Locate the cell with the specified text and output its [X, Y] center coordinate. 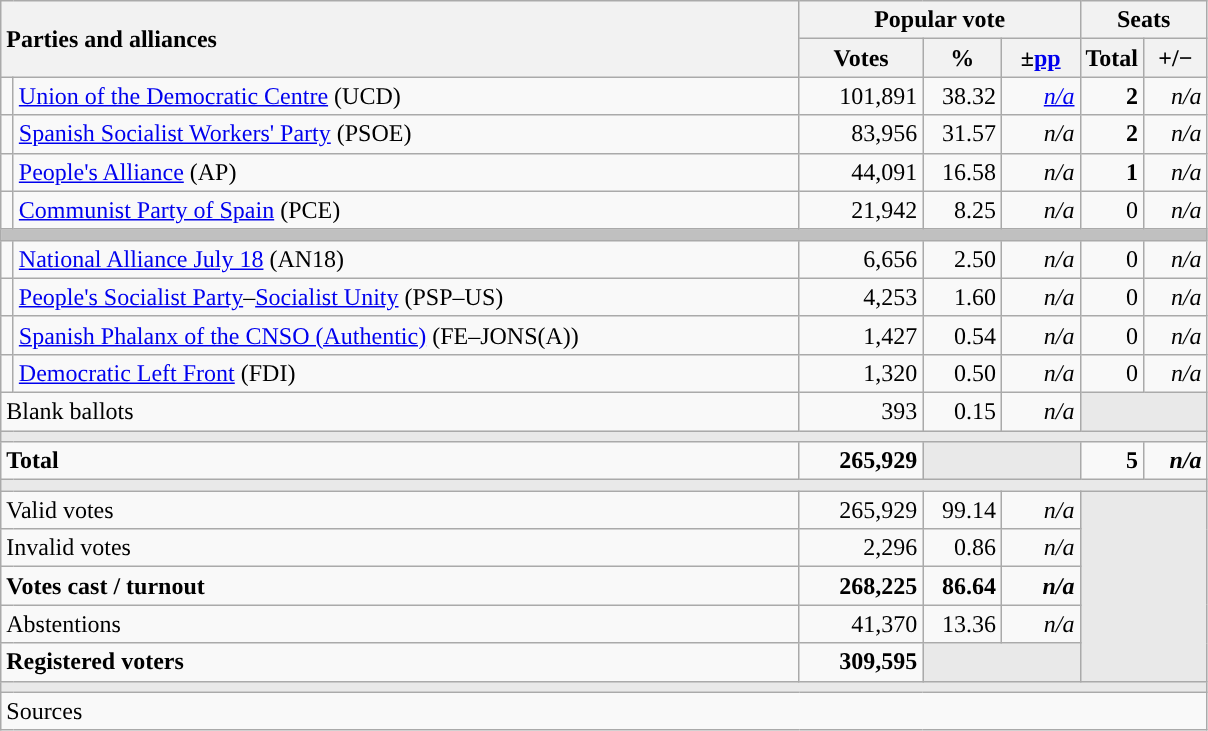
Seats [1144, 20]
Popular vote [940, 20]
44,091 [861, 172]
38.32 [962, 96]
31.57 [962, 134]
Abstentions [400, 624]
% [962, 58]
268,225 [861, 586]
1.60 [962, 297]
393 [861, 411]
5 [1112, 461]
6,656 [861, 259]
0.86 [962, 548]
Parties and alliances [400, 39]
0.54 [962, 335]
1,427 [861, 335]
2,296 [861, 548]
Valid votes [400, 510]
41,370 [861, 624]
Spanish Phalanx of the CNSO (Authentic) (FE–JONS(A)) [406, 335]
4,253 [861, 297]
Blank ballots [400, 411]
National Alliance July 18 (AN18) [406, 259]
16.58 [962, 172]
1,320 [861, 373]
83,956 [861, 134]
Communist Party of Spain (PCE) [406, 210]
101,891 [861, 96]
86.64 [962, 586]
+/− [1176, 58]
±pp [1040, 58]
99.14 [962, 510]
13.36 [962, 624]
8.25 [962, 210]
Registered voters [400, 662]
0.50 [962, 373]
Sources [604, 711]
Spanish Socialist Workers' Party (PSOE) [406, 134]
Union of the Democratic Centre (UCD) [406, 96]
0.15 [962, 411]
Democratic Left Front (FDI) [406, 373]
21,942 [861, 210]
People's Socialist Party–Socialist Unity (PSP–US) [406, 297]
309,595 [861, 662]
Votes cast / turnout [400, 586]
Invalid votes [400, 548]
2.50 [962, 259]
1 [1112, 172]
People's Alliance (AP) [406, 172]
Votes [861, 58]
